From the cell containing the given text, extract its center point as [X, Y] coordinate. 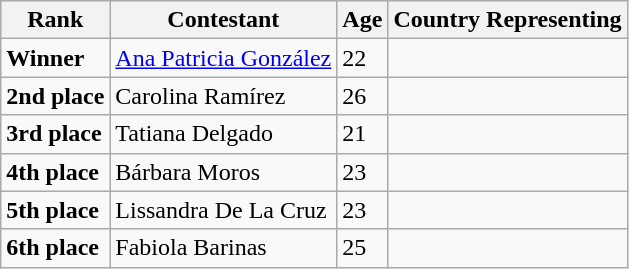
Lissandra De La Cruz [224, 210]
Fabiola Barinas [224, 248]
Age [362, 20]
2nd place [56, 96]
25 [362, 248]
Contestant [224, 20]
21 [362, 134]
22 [362, 58]
Country Representing [508, 20]
Rank [56, 20]
Tatiana Delgado [224, 134]
Bárbara Moros [224, 172]
4th place [56, 172]
Ana Patricia González [224, 58]
Winner [56, 58]
5th place [56, 210]
26 [362, 96]
6th place [56, 248]
Carolina Ramírez [224, 96]
3rd place [56, 134]
